Provide the [X, Y] coordinate of the cell's center where the given text is located.  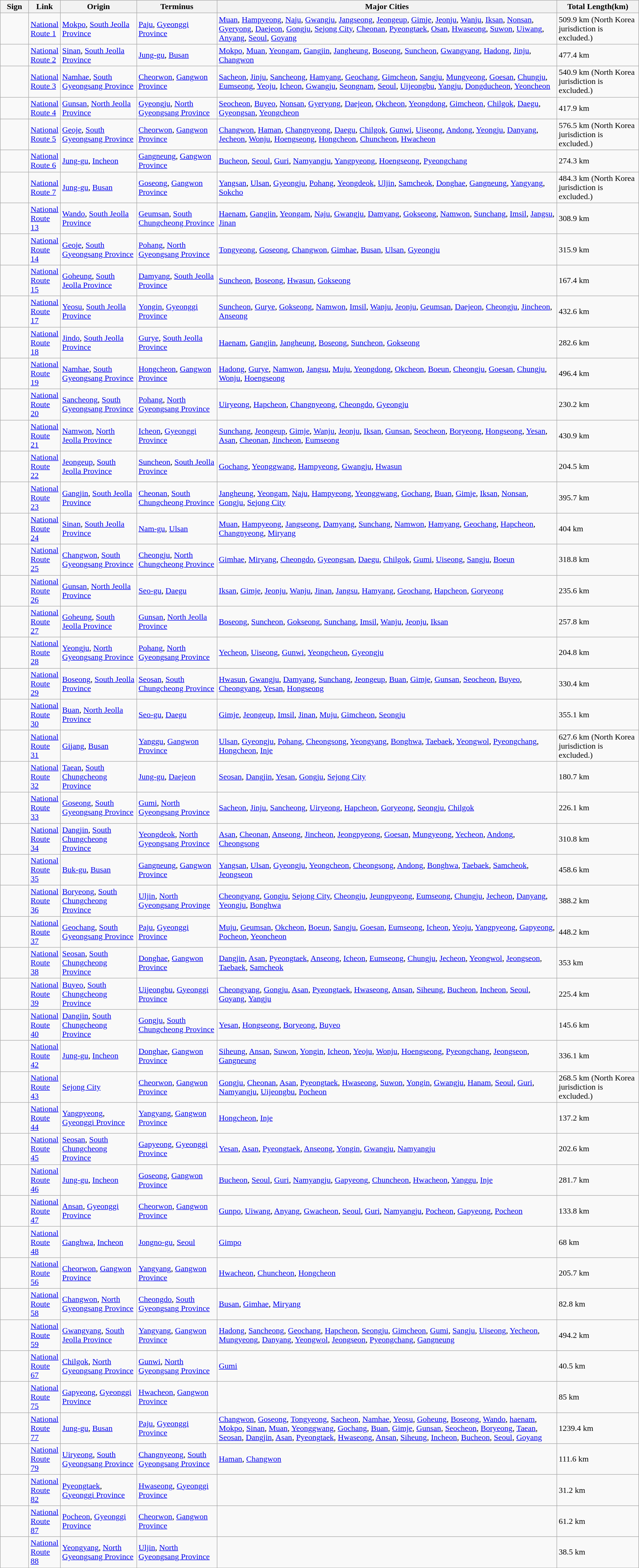
205.7 km [598, 1273]
Yesan, Hongseong, Boryeong, Buyeo [387, 1025]
Gumi, North Gyeongsang Province [177, 808]
417.9 km [598, 108]
Muju, Geumsan, Okcheon, Boeun, Sangju, Goesan, Eumseong, Icheon, Yeoju, Yangpyeong, Gapyeong, Pocheon, Yeoncheon [387, 932]
Cheonan, South Chungcheong Province [177, 498]
Seosan, Dangjin, Yesan, Gongju, Sejong City [387, 777]
Damyang, South Jeolla Province [177, 280]
Yecheon, Uiseong, Gunwi, Yeongcheon, Gyeongju [387, 653]
National Route 48 [44, 1242]
National Route 67 [44, 1366]
Terminus [177, 7]
Changnyeong, South Gyeongsang Province [177, 1459]
National Route 35 [44, 870]
Iksan, Gimje, Jeonju, Wanju, Jinan, Jangsu, Hamyang, Geochang, Hapcheon, Goryeong [387, 591]
Uijeongbu, Gyeonggi Province [177, 994]
61.2 km [598, 1521]
Sign [15, 7]
Uiryeong, South Gyeongsang Province [98, 1459]
Suncheon, South Jeolla Province [177, 467]
Boseong, South Jeolla Province [98, 684]
Cheongdo, South Gyeongsang Province [177, 1304]
Seocheon, Buyeo, Nonsan, Gyeryong, Daejeon, Okcheon, Yeongdong, Gimcheon, Chilgok, Daegu, Gyeongsan, Yeongcheon [387, 108]
Pocheon, Gyeonggi Province [98, 1521]
204.5 km [598, 467]
133.8 km [598, 1211]
National Route 23 [44, 498]
Asan, Cheonan, Anseong, Jincheon, Jeongpyeong, Goesan, Mungyeong, Yecheon, Andong, Cheongsong [387, 839]
Hongcheon, Inje [387, 1118]
85 km [598, 1397]
484.3 km (North Korea jurisdiction is excluded.) [598, 187]
Yesan, Asan, Pyeongtaek, Anseong, Yongin, Gwangju, Namyangju [387, 1149]
National Route 79 [44, 1459]
38.5 km [598, 1552]
Buyeo, South Chungcheong Province [98, 994]
National Route 24 [44, 529]
Wando, South Jeolla Province [98, 218]
Yeongyang, North Gyeongsang Province [98, 1552]
Buk-gu, Busan [98, 870]
494.2 km [598, 1335]
Yeongju, North Gyeongsang Province [98, 653]
Jongno-gu, Seoul [177, 1242]
National Route 1 [44, 29]
National Route 46 [44, 1180]
National Route 47 [44, 1211]
204.8 km [598, 653]
Gimje, Jeongeup, Imsil, Jinan, Muju, Gimcheon, Seongju [387, 715]
Ansan, Gyeonggi Province [98, 1211]
68 km [598, 1242]
Total Length(km) [598, 7]
Uljin, North Gyeongsang Province [177, 1552]
Gijang, Busan [98, 746]
82.8 km [598, 1304]
Haenam, Gangjin, Jangheung, Boseong, Suncheon, Gokseong [387, 342]
Cheongju, North Chungcheong Province [177, 560]
National Route 38 [44, 963]
National Route 45 [44, 1149]
395.7 km [598, 498]
281.7 km [598, 1180]
Boseong, Suncheon, Gokseong, Sunchang, Imsil, Wanju, Jeonju, Iksan [387, 622]
Origin [98, 7]
National Route 20 [44, 405]
Boryeong, South Chungcheong Province [98, 901]
National Route 15 [44, 280]
Mokpo, South Jeolla Province [98, 29]
477.4 km [598, 55]
Chilgok, North Gyeongsang Province [98, 1366]
Yeongdeok, North Gyeongsang Province [177, 839]
Bucheon, Seoul, Guri, Namyangju, Yangpyeong, Hoengseong, Pyeongchang [387, 161]
Mokpo, Muan, Yeongam, Gangjin, Jangheung, Boseong, Suncheon, Gwangyang, Hadong, Jinju, Changwon [387, 55]
540.9 km (North Korea jurisdiction is excluded.) [598, 82]
National Route 30 [44, 715]
225.4 km [598, 994]
Uljin, North Gyeongsang Provinge [177, 901]
226.1 km [598, 808]
Hadong, Gurye, Namwon, Jangsu, Muju, Yeongdong, Okcheon, Boeun, Cheongju, Goesan, Chungju, Wonju, Hoengseong [387, 374]
137.2 km [598, 1118]
180.7 km [598, 777]
257.8 km [598, 622]
308.9 km [598, 218]
355.1 km [598, 715]
145.6 km [598, 1025]
National Route 7 [44, 187]
Bucheon, Seoul, Guri, Namyangju, Gapyeong, Chuncheon, Hwacheon, Yanggu, Inje [387, 1180]
330.4 km [598, 684]
388.2 km [598, 901]
National Route 22 [44, 467]
Haenam, Gangjin, Yeongam, Naju, Gwangju, Damyang, Gokseong, Namwon, Sunchang, Imsil, Jangsu, Jinan [387, 218]
National Route 56 [44, 1273]
Tongyeong, Goseong, Changwon, Gimhae, Busan, Ulsan, Gyeongju [387, 249]
509.9 km (North Korea jurisdiction is excluded.) [598, 29]
National Route 28 [44, 653]
Gyeongju, North Gyeongsang Province [177, 108]
Yangsan, Ulsan, Gyeongju, Yeongcheon, Cheongsong, Andong, Bonghwa, Taebaek, Samcheok, Jeongseon [387, 870]
Hwacheon, Gangwon Province [177, 1397]
Jeongeup, South Jeolla Province [98, 467]
Yanggu, Gangwon Province [177, 746]
National Route 21 [44, 436]
576.5 km (North Korea jurisdiction is excluded.) [598, 134]
Gongju, South Chungcheong Province [177, 1025]
432.6 km [598, 311]
167.4 km [598, 280]
Gangjin, South Jeolla Province [98, 498]
National Route 42 [44, 1056]
Gunwi, North Gyeongsang Province [177, 1366]
Gochang, Yeonggwang, Hampyeong, Gwangju, Hwasun [387, 467]
Geochang, South Gyeongsang Province [98, 932]
Gunpo, Uiwang, Anyang, Gwacheon, Seoul, Guri, Namyangju, Pocheon, Gapyeong, Pocheon [387, 1211]
National Route 88 [44, 1552]
National Route 32 [44, 777]
Namwon, North Jeolla Province [98, 436]
National Route 29 [44, 684]
Taean, South Chungcheong Province [98, 777]
230.2 km [598, 405]
Sunchang, Jeongeup, Gimje, Wanju, Jeonju, Iksan, Gunsan, Seocheon, Boryeong, Hongseong, Yesan, Asan, Cheonan, Jincheon, Eumseong [387, 436]
318.8 km [598, 560]
Changwon, South Gyeongsang Province [98, 560]
274.3 km [598, 161]
National Route 58 [44, 1304]
235.6 km [598, 591]
Hwaseong, Gyeonggi Province [177, 1490]
Link [44, 7]
Yongin, Gyeonggi Province [177, 311]
Gimhae, Miryang, Cheongdo, Gyeongsan, Daegu, Chilgok, Gumi, Uiseong, Sangju, Boeun [387, 560]
Gongju, Cheonan, Asan, Pyeongtaek, Hwaseong, Suwon, Yongin, Gwangju, Hanam, Seoul, Guri, Namyangju, Uijeongbu, Pocheon [387, 1087]
282.6 km [598, 342]
Sacheon, Jinju, Sancheong, Uiryeong, Hapcheon, Goryeong, Seongju, Chilgok [387, 808]
National Route 34 [44, 839]
458.6 km [598, 870]
Siheung, Ansan, Suwon, Yongin, Icheon, Yeoju, Wonju, Hoengseong, Pyeongchang, Jeongseon, Gangneung [387, 1056]
336.1 km [598, 1056]
National Route 19 [44, 374]
Busan, Gimhae, Miryang [387, 1304]
Jindo, South Jeolla Province [98, 342]
Suncheon, Gurye, Gokseong, Namwon, Imsil, Wanju, Jeonju, Geumsan, Daejeon, Cheongju, Jincheon, Anseong [387, 311]
202.6 km [598, 1149]
National Route 87 [44, 1521]
Yangsan, Ulsan, Gyeongju, Pohang, Yeongdeok, Uljin, Samcheok, Donghae, Gangneung, Yangyang, Sokcho [387, 187]
National Route 39 [44, 994]
Goseong, South Gyeongsang Province [98, 808]
Changwon, Haman, Changnyeong, Daegu, Chilgok, Gunwi, Uiseong, Andong, Yeongju, Danyang, Jecheon, Wonju, Hoengseong, Hongcheon, Chuncheon, Hwacheon [387, 134]
Hwacheon, Chuncheon, Hongcheon [387, 1273]
Cheongyang, Gongju, Sejong City, Cheongju, Jeungpyeong, Eumseong, Chungju, Jecheon, Danyang, Yeongju, Bonghwa [387, 901]
National Route 17 [44, 311]
Major Cities [387, 7]
National Route 36 [44, 901]
Gurye, South Jeolla Province [177, 342]
353 km [598, 963]
Suncheon, Boseong, Hwasun, Gokseong [387, 280]
Yeosu, South Jeolla Province [98, 311]
National Route 77 [44, 1428]
Gumi [387, 1366]
National Route 31 [44, 746]
404 km [598, 529]
Nam-gu, Ulsan [177, 529]
National Route 25 [44, 560]
Muan, Hampyeong, Jangseong, Damyang, Sunchang, Namwon, Hamyang, Geochang, Hapcheon, Changnyeong, Miryang [387, 529]
268.5 km (North Korea jurisdiction is excluded.) [598, 1087]
Geumsan, South Chungcheong Province [177, 218]
National Route 40 [44, 1025]
National Route 3 [44, 82]
National Route 27 [44, 622]
Gwangyang, South Jeolla Province [98, 1335]
National Route 2 [44, 55]
National Route 33 [44, 808]
Cheongyang, Gongju, Asan, Pyeongtaek, Hwaseong, Ansan, Siheung, Bucheon, Incheon, Seoul, Goyang, Yangju [387, 994]
Ganghwa, Incheon [98, 1242]
Pyeongtaek, Gyeonggi Province [98, 1490]
Icheon, Gyeonggi Province [177, 436]
1239.4 km [598, 1428]
Jangheung, Yeongam, Naju, Hampyeong, Yeonggwang, Gochang, Buan, Gimje, Iksan, Nonsan, Gongju, Sejong City [387, 498]
National Route 14 [44, 249]
627.6 km (North Korea jurisdiction is excluded.) [598, 746]
111.6 km [598, 1459]
National Route 75 [44, 1397]
National Route 18 [44, 342]
Gimpo [387, 1242]
31.2 km [598, 1490]
Jung-gu, Daejeon [177, 777]
Buan, North Jeolla Province [98, 715]
National Route 6 [44, 161]
40.5 km [598, 1366]
National Route 43 [44, 1087]
Ulsan, Gyeongju, Pohang, Cheongsong, Yeongyang, Bonghwa, Taebaek, Yeongwol, Pyeongchang, Hongcheon, Inje [387, 746]
310.8 km [598, 839]
National Route 82 [44, 1490]
Hwasun, Gwangju, Damyang, Sunchang, Jeongeup, Buan, Gimje, Gunsan, Seocheon, Buyeo, Cheongyang, Yesan, Hongseong [387, 684]
National Route 44 [44, 1118]
496.4 km [598, 374]
National Route 4 [44, 108]
Uiryeong, Hapcheon, Changnyeong, Cheongdo, Gyeongju [387, 405]
National Route 5 [44, 134]
430.9 km [598, 436]
Dangjin, Asan, Pyeongtaek, Anseong, Icheon, Eumseong, Chungju, Jecheon, Yeongwol, Jeongseon, Taebaek, Samcheok [387, 963]
National Route 37 [44, 932]
Sejong City [98, 1087]
Changwon, North Gyeongsang Province [98, 1304]
Hongcheon, Gangwon Province [177, 374]
National Route 26 [44, 591]
Sancheong, South Gyeongsang Province [98, 405]
Yangpyeong, Gyeonggi Province [98, 1118]
National Route 13 [44, 218]
National Route 59 [44, 1335]
315.9 km [598, 249]
448.2 km [598, 932]
Haman, Changwon [387, 1459]
